Identify which cell holds the provided text, then report its (x, y) central coordinate. 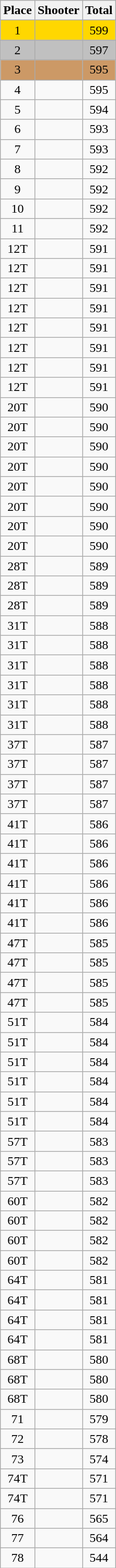
1 (18, 30)
564 (99, 1538)
579 (99, 1419)
2 (18, 50)
Shooter (59, 10)
72 (18, 1439)
9 (18, 189)
76 (18, 1518)
7 (18, 149)
578 (99, 1439)
574 (99, 1459)
78 (18, 1558)
8 (18, 169)
5 (18, 109)
4 (18, 90)
544 (99, 1558)
Total (99, 10)
77 (18, 1538)
6 (18, 129)
597 (99, 50)
Place (18, 10)
11 (18, 228)
71 (18, 1419)
10 (18, 209)
565 (99, 1518)
73 (18, 1459)
3 (18, 70)
594 (99, 109)
599 (99, 30)
